For the text-containing cell, return its midpoint in (x, y) coordinate format. 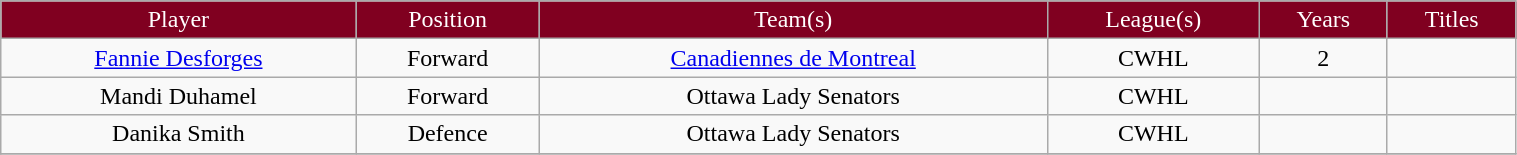
Defence (448, 134)
Team(s) (793, 20)
League(s) (1153, 20)
Mandi Duhamel (178, 96)
Years (1323, 20)
Player (178, 20)
2 (1323, 58)
Titles (1452, 20)
Position (448, 20)
Canadiennes de Montreal (793, 58)
Danika Smith (178, 134)
Fannie Desforges (178, 58)
